Capture the cell that displays the provided text and extract its (X, Y) central coordinate. 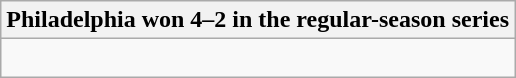
Philadelphia won 4–2 in the regular-season series (258, 20)
